For the text-containing cell, return its midpoint in (X, Y) coordinate format. 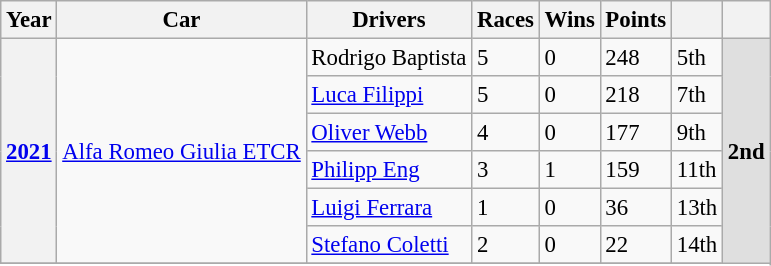
Philipp Eng (389, 170)
177 (636, 133)
218 (636, 95)
Races (506, 20)
Stefano Coletti (389, 245)
Oliver Webb (389, 133)
7th (696, 95)
5th (696, 58)
14th (696, 245)
9th (696, 133)
159 (636, 170)
2nd (746, 152)
36 (636, 208)
Wins (570, 20)
22 (636, 245)
4 (506, 133)
Alfa Romeo Giulia ETCR (182, 152)
Points (636, 20)
2021 (29, 152)
2 (506, 245)
Year (29, 20)
13th (696, 208)
Luca Filippi (389, 95)
Rodrigo Baptista (389, 58)
11th (696, 170)
3 (506, 170)
Drivers (389, 20)
248 (636, 58)
Luigi Ferrara (389, 208)
Car (182, 20)
